Detect which cell encompasses the target text, then output its [X, Y] center coordinate. 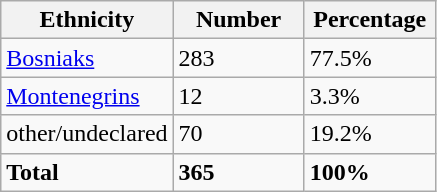
100% [370, 172]
283 [238, 58]
12 [238, 96]
Percentage [370, 20]
77.5% [370, 58]
19.2% [370, 134]
3.3% [370, 96]
Bosniaks [87, 58]
70 [238, 134]
Ethnicity [87, 20]
365 [238, 172]
Total [87, 172]
Montenegrins [87, 96]
other/undeclared [87, 134]
Number [238, 20]
